Return the [x, y] coordinate for the center point of the cell that contains the specified text.  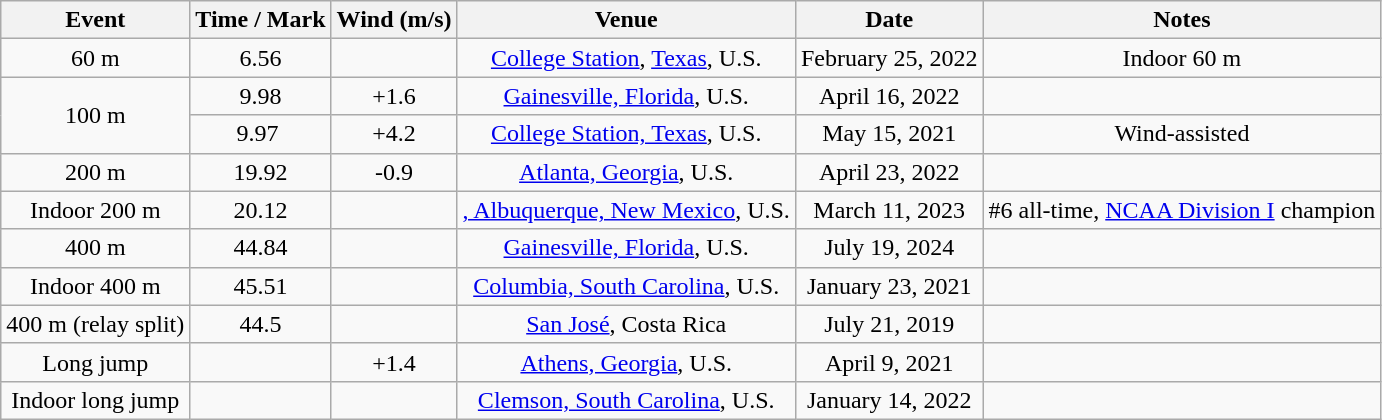
Venue [626, 20]
February 25, 2022 [889, 58]
Indoor 400 m [96, 286]
Wind (m/s) [394, 20]
Wind-assisted [1182, 134]
Date [889, 20]
Indoor 60 m [1182, 58]
July 21, 2019 [889, 324]
-0.9 [394, 172]
April 23, 2022 [889, 172]
Notes [1182, 20]
Athens, Georgia, U.S. [626, 362]
July 19, 2024 [889, 248]
Atlanta, Georgia, U.S. [626, 172]
March 11, 2023 [889, 210]
January 14, 2022 [889, 400]
20.12 [260, 210]
Columbia, South Carolina, U.S. [626, 286]
44.84 [260, 248]
+1.6 [394, 96]
San José, Costa Rica [626, 324]
+1.4 [394, 362]
January 23, 2021 [889, 286]
+4.2 [394, 134]
Time / Mark [260, 20]
45.51 [260, 286]
, Albuquerque, New Mexico, U.S. [626, 210]
60 m [96, 58]
9.98 [260, 96]
Long jump [96, 362]
400 m [96, 248]
April 9, 2021 [889, 362]
44.5 [260, 324]
#6 all-time, NCAA Division I champion [1182, 210]
100 m [96, 115]
Indoor 200 m [96, 210]
400 m (relay split) [96, 324]
May 15, 2021 [889, 134]
6.56 [260, 58]
200 m [96, 172]
9.97 [260, 134]
19.92 [260, 172]
Indoor long jump [96, 400]
Event [96, 20]
April 16, 2022 [889, 96]
Clemson, South Carolina, U.S. [626, 400]
